Pinpoint the cell where the given text exists, returning its [X, Y] midpoint coordinate. 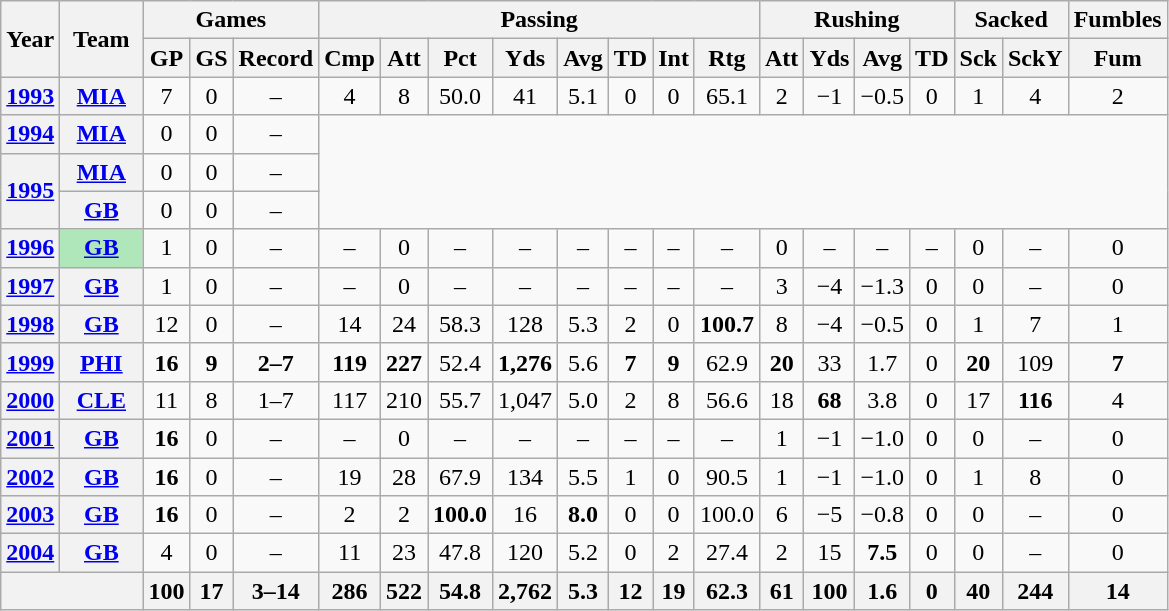
1995 [30, 191]
522 [404, 591]
Rushing [856, 20]
50.0 [460, 96]
Year [30, 39]
41 [526, 96]
Sck [978, 58]
65.1 [726, 96]
61 [781, 591]
3 [781, 286]
2,762 [526, 591]
23 [404, 553]
52.4 [460, 362]
67.9 [460, 477]
Fumbles [1118, 20]
40 [978, 591]
5.5 [584, 477]
3.8 [882, 400]
120 [526, 553]
8.0 [584, 515]
2004 [30, 553]
1,047 [526, 400]
227 [404, 362]
47.8 [460, 553]
27.4 [726, 553]
117 [350, 400]
−0.8 [882, 515]
PHI [102, 362]
−5 [830, 515]
5.2 [584, 553]
33 [830, 362]
109 [1035, 362]
244 [1035, 591]
56.6 [726, 400]
1.6 [882, 591]
Record [276, 58]
Cmp [350, 58]
−1.3 [882, 286]
55.7 [460, 400]
62.9 [726, 362]
GS [212, 58]
Sacked [1011, 20]
3–14 [276, 591]
90.5 [726, 477]
100.7 [726, 324]
62.3 [726, 591]
18 [781, 400]
5.1 [584, 96]
Rtg [726, 58]
1.7 [882, 362]
Pct [460, 58]
GP [166, 58]
2–7 [276, 362]
68 [830, 400]
2003 [30, 515]
1993 [30, 96]
Team [102, 39]
119 [350, 362]
Int [674, 58]
Fum [1118, 58]
5.6 [584, 362]
210 [404, 400]
1996 [30, 248]
28 [404, 477]
116 [1035, 400]
1994 [30, 134]
134 [526, 477]
15 [830, 553]
58.3 [460, 324]
6 [781, 515]
24 [404, 324]
2001 [30, 438]
5.0 [584, 400]
Passing [540, 20]
2002 [30, 477]
1,276 [526, 362]
2000 [30, 400]
54.8 [460, 591]
286 [350, 591]
1997 [30, 286]
1–7 [276, 400]
128 [526, 324]
1998 [30, 324]
1999 [30, 362]
CLE [102, 400]
Games [231, 20]
SckY [1035, 58]
7.5 [882, 553]
